Locate the cell with the specified text and output its [X, Y] center coordinate. 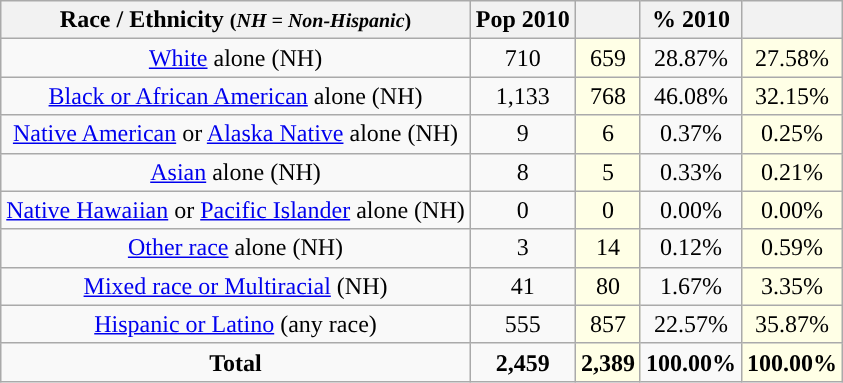
6 [608, 134]
Hispanic or Latino (any race) [236, 324]
3.35% [792, 286]
28.87% [690, 58]
Asian alone (NH) [236, 172]
80 [608, 286]
1,133 [522, 96]
Race / Ethnicity (NH = Non-Hispanic) [236, 20]
Mixed race or Multiracial (NH) [236, 286]
0.25% [792, 134]
0.12% [690, 248]
White alone (NH) [236, 58]
0.37% [690, 134]
Native American or Alaska Native alone (NH) [236, 134]
3 [522, 248]
768 [608, 96]
41 [522, 286]
0.59% [792, 248]
35.87% [792, 324]
32.15% [792, 96]
Native Hawaiian or Pacific Islander alone (NH) [236, 210]
27.58% [792, 58]
0.21% [792, 172]
659 [608, 58]
2,389 [608, 362]
14 [608, 248]
5 [608, 172]
22.57% [690, 324]
% 2010 [690, 20]
710 [522, 58]
Black or African American alone (NH) [236, 96]
Pop 2010 [522, 20]
8 [522, 172]
2,459 [522, 362]
46.08% [690, 96]
857 [608, 324]
1.67% [690, 286]
Other race alone (NH) [236, 248]
0.33% [690, 172]
555 [522, 324]
Total [236, 362]
9 [522, 134]
